Output the (x, y) coordinate of the center of the cell containing the given text.  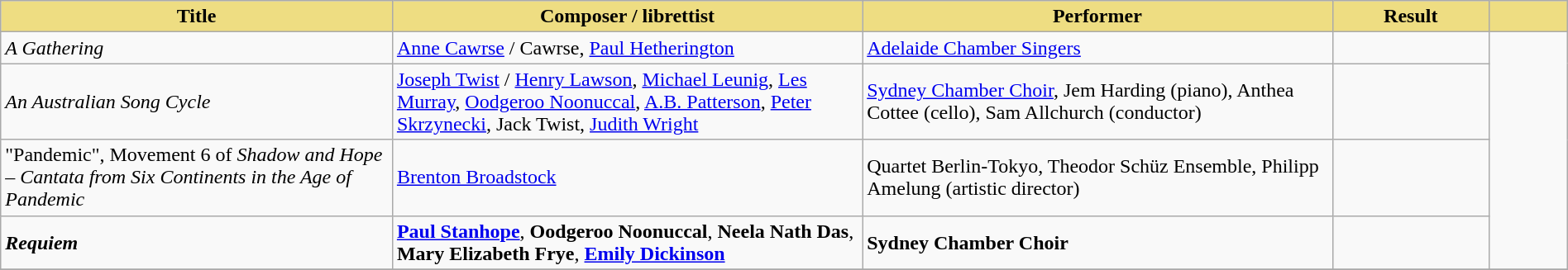
Joseph Twist / Henry Lawson, Michael Leunig, Les Murray, Oodgeroo Noonuccal, A.B. Patterson, Peter Skrzynecki, Jack Twist, Judith Wright (627, 102)
A Gathering (197, 48)
Title (197, 17)
Quartet Berlin-Tokyo, Theodor Schüz Ensemble, Philipp Amelung (artistic director) (1097, 178)
Sydney Chamber Choir, Jem Harding (piano), Anthea Cottee (cello), Sam Allchurch (conductor) (1097, 102)
Composer / librettist (627, 17)
Sydney Chamber Choir (1097, 243)
"Pandemic", Movement 6 of Shadow and Hope – Cantata from Six Continents in the Age of Pandemic (197, 178)
Anne Cawrse / Cawrse, Paul Hetherington (627, 48)
Adelaide Chamber Singers (1097, 48)
An Australian Song Cycle (197, 102)
Brenton Broadstock (627, 178)
Paul Stanhope, Oodgeroo Noonuccal, Neela Nath Das, Mary Elizabeth Frye, Emily Dickinson (627, 243)
Result (1411, 17)
Performer (1097, 17)
Requiem (197, 243)
